Return the (x, y) coordinate for the center point of the cell that contains the specified text.  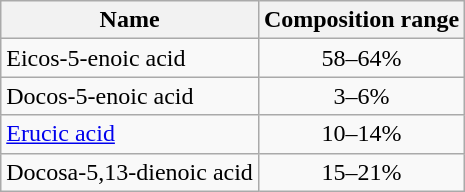
58–64% (361, 58)
Name (130, 20)
Eicos-5-enoic acid (130, 58)
Docosa-5,13-dienoic acid (130, 172)
Docos-5-enoic acid (130, 96)
Composition range (361, 20)
10–14% (361, 134)
3–6% (361, 96)
Erucic acid (130, 134)
15–21% (361, 172)
